From the cell containing the given text, extract its center point as (x, y) coordinate. 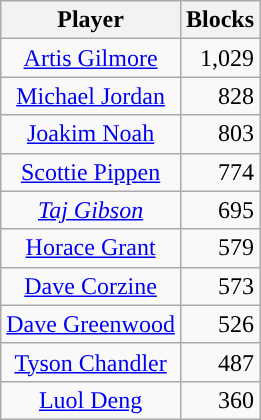
695 (220, 210)
Horace Grant (91, 248)
Luol Deng (91, 400)
Michael Jordan (91, 96)
Blocks (220, 20)
Taj Gibson (91, 210)
803 (220, 134)
Player (91, 20)
526 (220, 324)
487 (220, 362)
774 (220, 172)
Tyson Chandler (91, 362)
Joakim Noah (91, 134)
Dave Greenwood (91, 324)
Dave Corzine (91, 286)
579 (220, 248)
573 (220, 286)
Artis Gilmore (91, 58)
360 (220, 400)
828 (220, 96)
1,029 (220, 58)
Scottie Pippen (91, 172)
